Output the (x, y) coordinate of the center of the cell containing the given text.  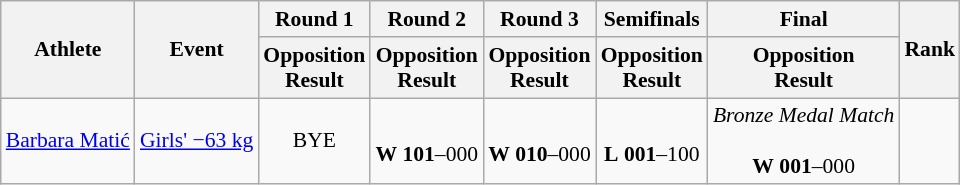
Girls' −63 kg (196, 142)
Athlete (68, 50)
Rank (930, 50)
Round 3 (540, 19)
Barbara Matić (68, 142)
W 101–000 (426, 142)
L 001–100 (652, 142)
W 010–000 (540, 142)
Round 2 (426, 19)
BYE (314, 142)
Round 1 (314, 19)
Event (196, 50)
Final (804, 19)
Bronze Medal Match W 001–000 (804, 142)
Semifinals (652, 19)
